Capture the cell that displays the provided text and extract its [x, y] central coordinate. 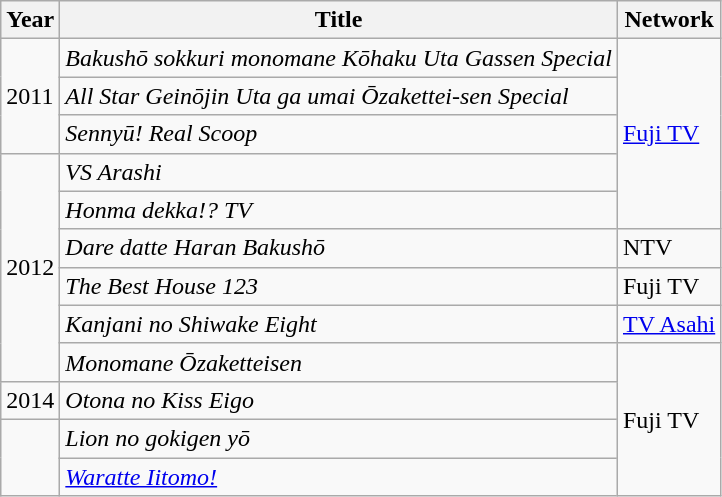
Dare datte Haran Bakushō [339, 248]
Year [30, 20]
Kanjani no Shiwake Eight [339, 324]
Network [668, 20]
Waratte Iitomo! [339, 477]
Honma dekka!? TV [339, 210]
2011 [30, 96]
Lion no gokigen yō [339, 438]
2014 [30, 400]
Sennyū! Real Scoop [339, 134]
Title [339, 20]
VS Arashi [339, 172]
Monomane Ōzaketteisen [339, 362]
2012 [30, 267]
Otona no Kiss Eigo [339, 400]
TV Asahi [668, 324]
NTV [668, 248]
All Star Geinōjin Uta ga umai Ōzakettei-sen Special [339, 96]
The Best House 123 [339, 286]
Bakushō sokkuri monomane Kōhaku Uta Gassen Special [339, 58]
